Capture the cell that displays the provided text and extract its (x, y) central coordinate. 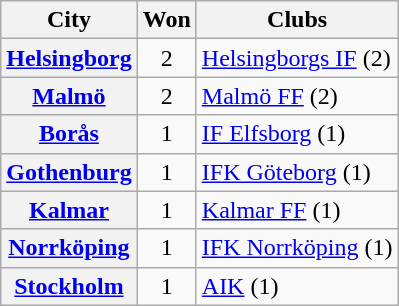
Clubs (297, 20)
IFK Norrköping (1) (297, 248)
Kalmar FF (1) (297, 210)
Malmö (69, 96)
Gothenburg (69, 172)
Helsingborgs IF (2) (297, 58)
Kalmar (69, 210)
AIK (1) (297, 286)
City (69, 20)
Helsingborg (69, 58)
Stockholm (69, 286)
Won (166, 20)
IFK Göteborg (1) (297, 172)
Malmö FF (2) (297, 96)
Borås (69, 134)
Norrköping (69, 248)
IF Elfsborg (1) (297, 134)
